From the cell containing the given text, extract its center point as (x, y) coordinate. 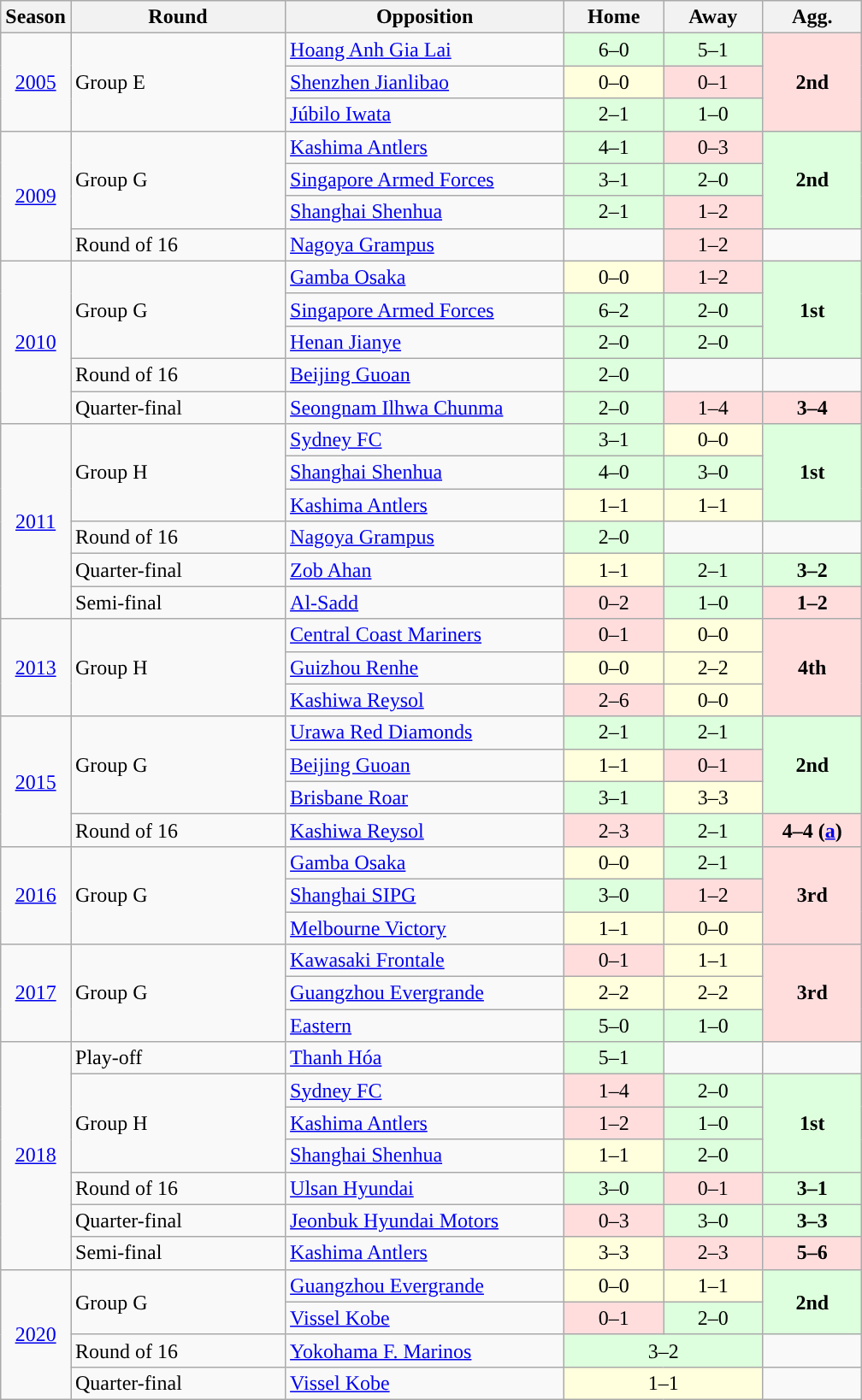
2–6 (614, 700)
Seongnam Ilhwa Chunma (425, 408)
6–0 (614, 50)
Agg. (812, 17)
2018 (36, 1156)
Kawasaki Frontale (425, 961)
Season (36, 17)
5–0 (614, 1026)
Jeonbuk Hyundai Motors (425, 1221)
Eastern (425, 1026)
Al-Sadd (425, 603)
Home (614, 17)
6–2 (614, 309)
Opposition (425, 17)
Group E (178, 82)
Thanh Hóa (425, 1058)
5–6 (812, 1253)
Ulsan Hyundai (425, 1188)
2017 (36, 993)
2010 (36, 342)
Brisbane Roar (425, 797)
2011 (36, 521)
Júbilo Iwata (425, 115)
Shenzhen Jianlibao (425, 82)
2013 (36, 668)
4th (812, 668)
Yokohama F. Marinos (425, 1350)
2020 (36, 1334)
Melbourne Victory (425, 927)
2016 (36, 895)
2015 (36, 781)
Round (178, 17)
4–4 (a) (812, 830)
Urawa Red Diamonds (425, 732)
0–2 (614, 603)
Away (713, 17)
Henan Jianye (425, 342)
4–1 (614, 147)
3–4 (812, 408)
Zob Ahan (425, 570)
Central Coast Mariners (425, 635)
Play-off (178, 1058)
2005 (36, 82)
Guizhou Renhe (425, 668)
Hoang Anh Gia Lai (425, 50)
Shanghai SIPG (425, 895)
4–0 (614, 473)
2009 (36, 196)
